Determine the [X, Y] coordinate at the center of the cell enclosing the given text.  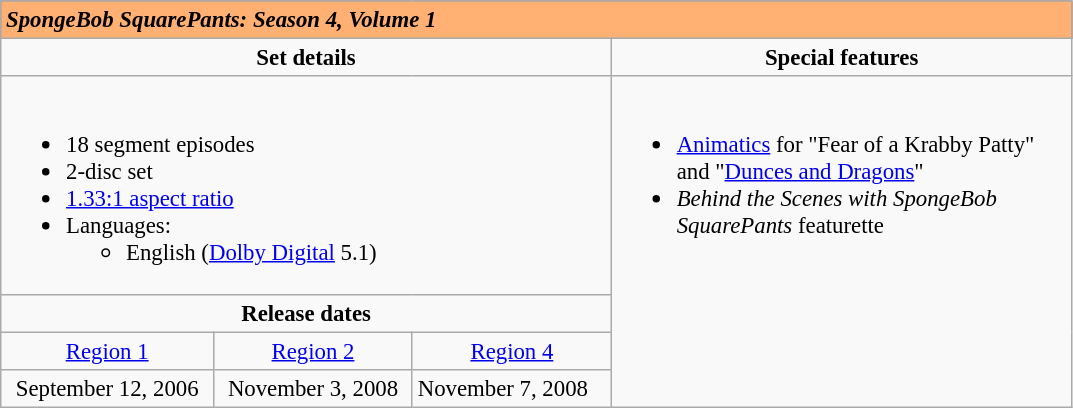
Animatics for "Fear of a Krabby Patty" and "Dunces and Dragons"Behind the Scenes with SpongeBob SquarePants featurette [842, 242]
September 12, 2006 [108, 388]
SpongeBob SquarePants: Season 4, Volume 1 [536, 20]
Region 2 [314, 351]
Region 1 [108, 351]
Special features [842, 58]
Region 4 [512, 351]
Release dates [306, 313]
Set details [306, 58]
November 3, 2008 [314, 388]
18 segment episodes2-disc set1.33:1 aspect ratioLanguages:English (Dolby Digital 5.1) [306, 185]
November 7, 2008 [512, 388]
